Provide the (x, y) coordinate of the cell's center where the given text is located.  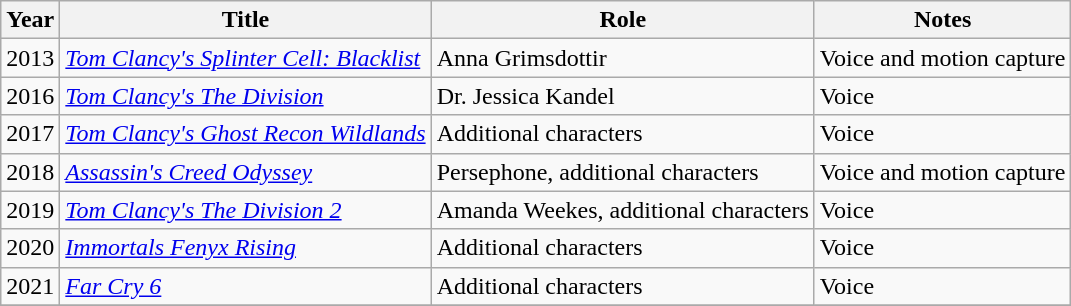
Amanda Weekes, additional characters (622, 210)
2017 (30, 134)
Persephone, additional characters (622, 172)
2016 (30, 96)
Dr. Jessica Kandel (622, 96)
Far Cry 6 (246, 286)
2021 (30, 286)
Tom Clancy's Splinter Cell: Blacklist (246, 58)
Tom Clancy's Ghost Recon Wildlands (246, 134)
Year (30, 20)
Notes (942, 20)
2018 (30, 172)
2019 (30, 210)
Tom Clancy's The Division (246, 96)
2013 (30, 58)
Role (622, 20)
Anna Grimsdottir (622, 58)
Title (246, 20)
2020 (30, 248)
Immortals Fenyx Rising (246, 248)
Tom Clancy's The Division 2 (246, 210)
Assassin's Creed Odyssey (246, 172)
